Determine the [X, Y] coordinate at the center of the cell enclosing the given text.  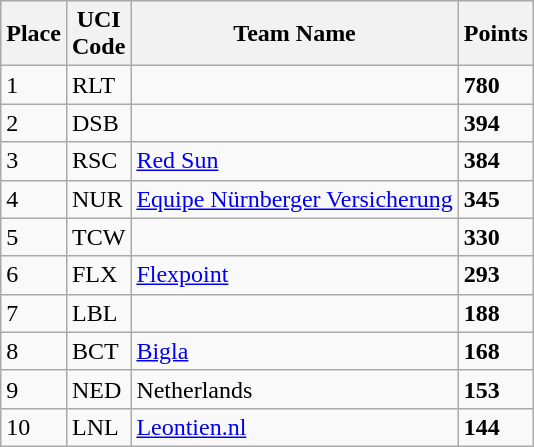
RSC [98, 161]
780 [496, 85]
Place [34, 34]
7 [34, 313]
345 [496, 199]
BCT [98, 351]
153 [496, 389]
Leontien.nl [294, 427]
UCICode [98, 34]
NED [98, 389]
Team Name [294, 34]
Equipe Nürnberger Versicherung [294, 199]
293 [496, 275]
LNL [98, 427]
394 [496, 123]
Flexpoint [294, 275]
Bigla [294, 351]
5 [34, 237]
330 [496, 237]
DSB [98, 123]
Netherlands [294, 389]
Points [496, 34]
9 [34, 389]
384 [496, 161]
NUR [98, 199]
4 [34, 199]
2 [34, 123]
144 [496, 427]
6 [34, 275]
FLX [98, 275]
188 [496, 313]
10 [34, 427]
1 [34, 85]
Red Sun [294, 161]
168 [496, 351]
8 [34, 351]
LBL [98, 313]
RLT [98, 85]
3 [34, 161]
TCW [98, 237]
